Search for the cell housing the specified text and yield its [X, Y] center coordinate. 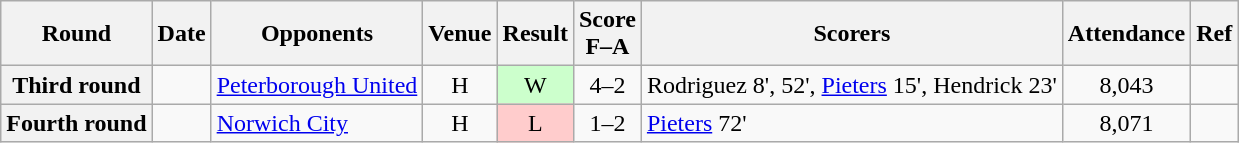
Peterborough United [317, 85]
W [535, 85]
Pieters 72' [852, 123]
L [535, 123]
8,043 [1126, 85]
Venue [460, 34]
Rodriguez 8', 52', Pieters 15', Hendrick 23' [852, 85]
Result [535, 34]
Date [182, 34]
Round [76, 34]
ScoreF–A [607, 34]
4–2 [607, 85]
Attendance [1126, 34]
8,071 [1126, 123]
Opponents [317, 34]
Fourth round [76, 123]
Third round [76, 85]
1–2 [607, 123]
Ref [1214, 34]
Scorers [852, 34]
Norwich City [317, 123]
